Return the [X, Y] coordinate for the center point of the cell that contains the specified text.  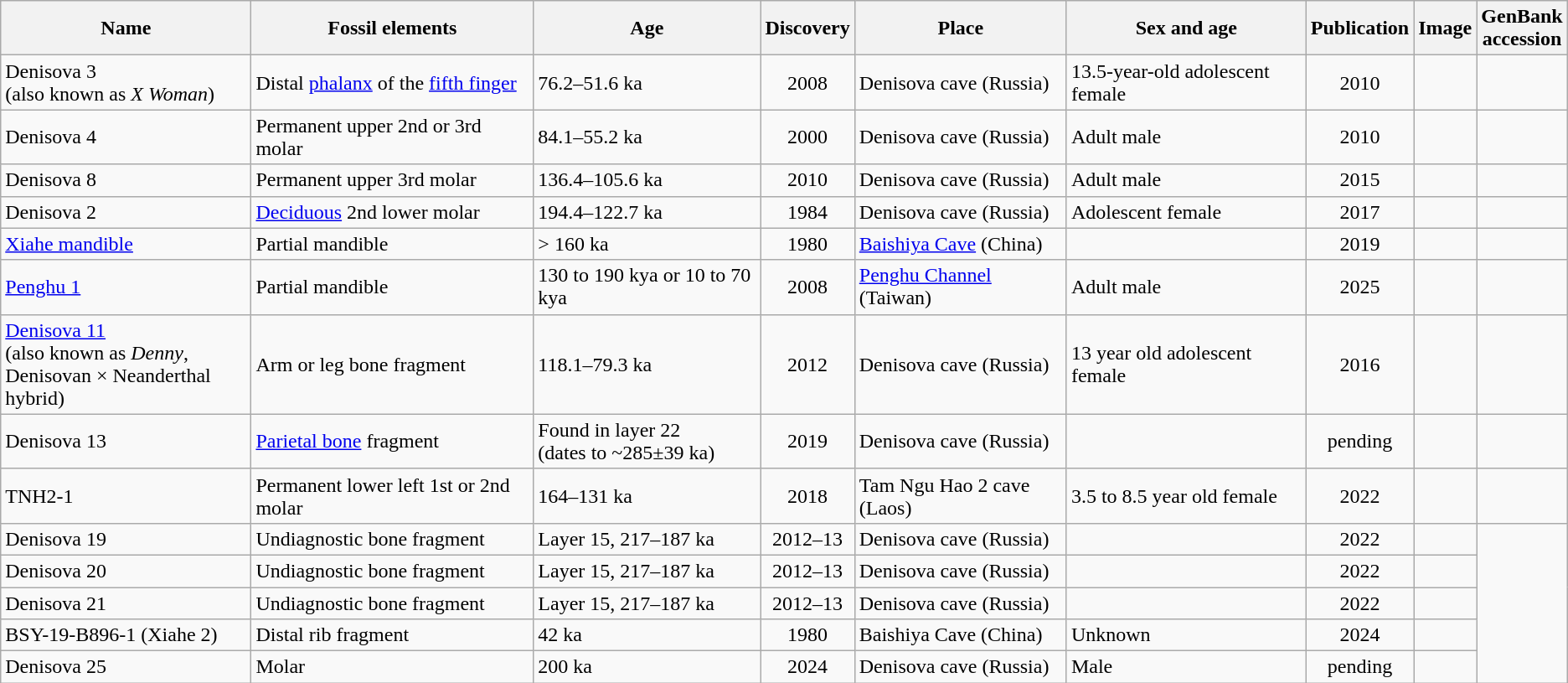
3.5 to 8.5 year old female [1186, 496]
76.2–51.6 ka [647, 82]
200 ka [647, 667]
118.1–79.3 ka [647, 364]
BSY-19-B896-1 (Xiahe 2) [126, 635]
Denisova 3(also known as X Woman) [126, 82]
2012 [807, 364]
Adolescent female [1186, 212]
2015 [1359, 180]
Fossil elements [392, 28]
Found in layer 22(dates to ~285±39 ka) [647, 441]
Discovery [807, 28]
Denisova 8 [126, 180]
Permanent lower left 1st or 2nd molar [392, 496]
Unknown [1186, 635]
13 year old adolescent female [1186, 364]
2017 [1359, 212]
2016 [1359, 364]
Denisova 25 [126, 667]
Parietal bone fragment [392, 441]
130 to 190 kya or 10 to 70 kya [647, 287]
GenBankaccession [1522, 28]
Xiahe mandible [126, 244]
1984 [807, 212]
> 160 ka [647, 244]
2000 [807, 137]
Denisova 20 [126, 571]
Permanent upper 2nd or 3rd molar [392, 137]
Age [647, 28]
13.5-year-old adolescent female [1186, 82]
42 ka [647, 635]
Publication [1359, 28]
194.4–122.7 ka [647, 212]
Denisova 21 [126, 603]
Male [1186, 667]
164–131 ka [647, 496]
Penghu Channel (Taiwan) [960, 287]
Denisova 19 [126, 539]
84.1–55.2 ka [647, 137]
Denisova 13 [126, 441]
Image [1446, 28]
Molar [392, 667]
2018 [807, 496]
Tam Ngu Hao 2 cave (Laos) [960, 496]
Arm or leg bone fragment [392, 364]
Name [126, 28]
Denisova 2 [126, 212]
Place [960, 28]
Penghu 1 [126, 287]
136.4–105.6 ka [647, 180]
Sex and age [1186, 28]
Permanent upper 3rd molar [392, 180]
TNH2-1 [126, 496]
Distal phalanx of the fifth finger [392, 82]
Denisova 11(also known as Denny,Denisovan × Neanderthal hybrid) [126, 364]
2025 [1359, 287]
Distal rib fragment [392, 635]
Deciduous 2nd lower molar [392, 212]
Denisova 4 [126, 137]
